Pinpoint the cell where the given text exists, returning its [x, y] midpoint coordinate. 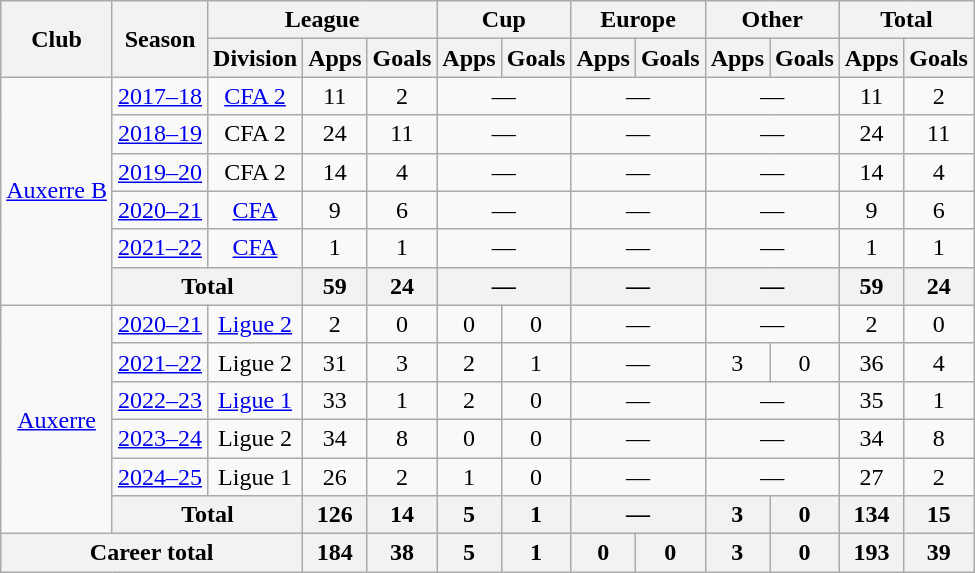
Club [57, 39]
Other [772, 20]
26 [335, 477]
36 [871, 362]
15 [939, 515]
Division [256, 58]
2023–24 [160, 438]
2019–20 [160, 172]
2024–25 [160, 477]
Career total [152, 553]
193 [871, 553]
27 [871, 477]
31 [335, 362]
2017–18 [160, 96]
Cup [504, 20]
39 [939, 553]
184 [335, 553]
38 [402, 553]
35 [871, 400]
134 [871, 515]
Auxerre B [57, 191]
33 [335, 400]
League [322, 20]
2018–19 [160, 134]
126 [335, 515]
Auxerre [57, 419]
Season [160, 39]
Europe [638, 20]
2022–23 [160, 400]
